Detect which cell encompasses the target text, then output its (X, Y) center coordinate. 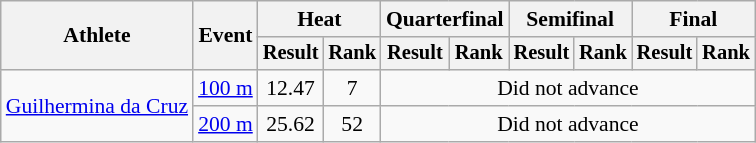
Guilhermina da Cruz (97, 106)
200 m (226, 124)
52 (352, 124)
Heat (320, 19)
Semifinal (570, 19)
25.62 (291, 124)
7 (352, 88)
12.47 (291, 88)
Event (226, 36)
100 m (226, 88)
Final (694, 19)
Quarterfinal (445, 19)
Athlete (97, 36)
